Capture the cell that displays the provided text and extract its (X, Y) central coordinate. 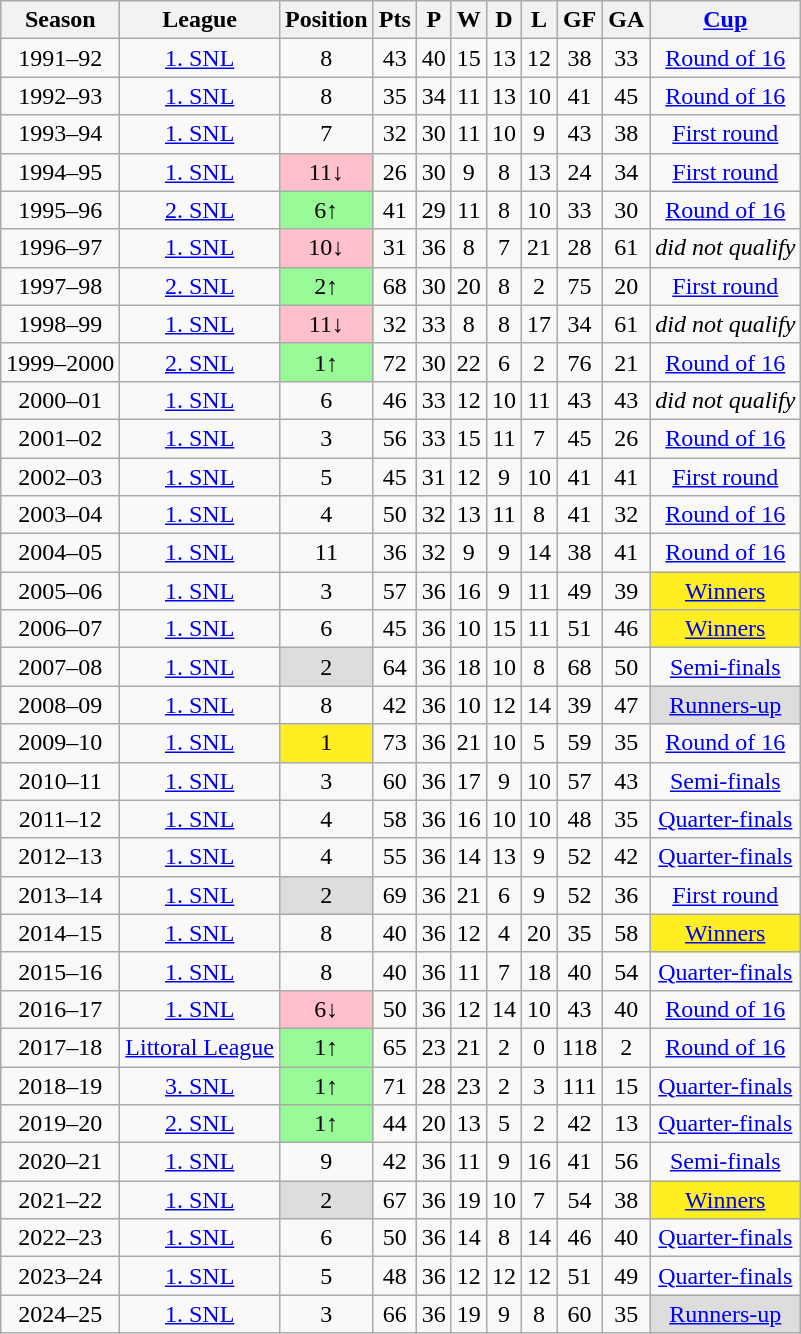
2024–25 (60, 1314)
118 (580, 1047)
2016–17 (60, 1009)
2013–14 (60, 895)
2021–22 (60, 1200)
Pts (394, 20)
1 (326, 743)
69 (394, 895)
2011–12 (60, 819)
3. SNL (200, 1085)
2005–06 (60, 591)
76 (580, 362)
2002–03 (60, 477)
1994–95 (60, 172)
22 (468, 362)
73 (394, 743)
1997–98 (60, 286)
1996–97 (60, 248)
P (434, 20)
2014–15 (60, 933)
75 (580, 286)
2006–07 (60, 629)
47 (626, 705)
2008–09 (60, 705)
67 (394, 1200)
2↑ (326, 286)
6↓ (326, 1009)
2019–20 (60, 1124)
2004–05 (60, 553)
2015–16 (60, 971)
1991–92 (60, 58)
55 (394, 857)
0 (538, 1047)
1993–94 (60, 134)
10↓ (326, 248)
44 (394, 1124)
D (504, 20)
1995–96 (60, 210)
2017–18 (60, 1047)
72 (394, 362)
2020–21 (60, 1162)
2023–24 (60, 1276)
2018–19 (60, 1085)
65 (394, 1047)
2001–02 (60, 438)
1992–93 (60, 96)
2000–01 (60, 400)
59 (580, 743)
League (200, 20)
71 (394, 1085)
6↑ (326, 210)
1998–99 (60, 324)
111 (580, 1085)
W (468, 20)
1999–2000 (60, 362)
2010–11 (60, 781)
Season (60, 20)
2007–08 (60, 667)
64 (394, 667)
GF (580, 20)
2022–23 (60, 1238)
Position (326, 20)
Cup (726, 20)
24 (580, 172)
29 (434, 210)
2003–04 (60, 515)
2009–10 (60, 743)
GA (626, 20)
2012–13 (60, 857)
Littoral League (200, 1047)
66 (394, 1314)
L (538, 20)
